Output the [X, Y] coordinate of the center of the cell containing the given text.  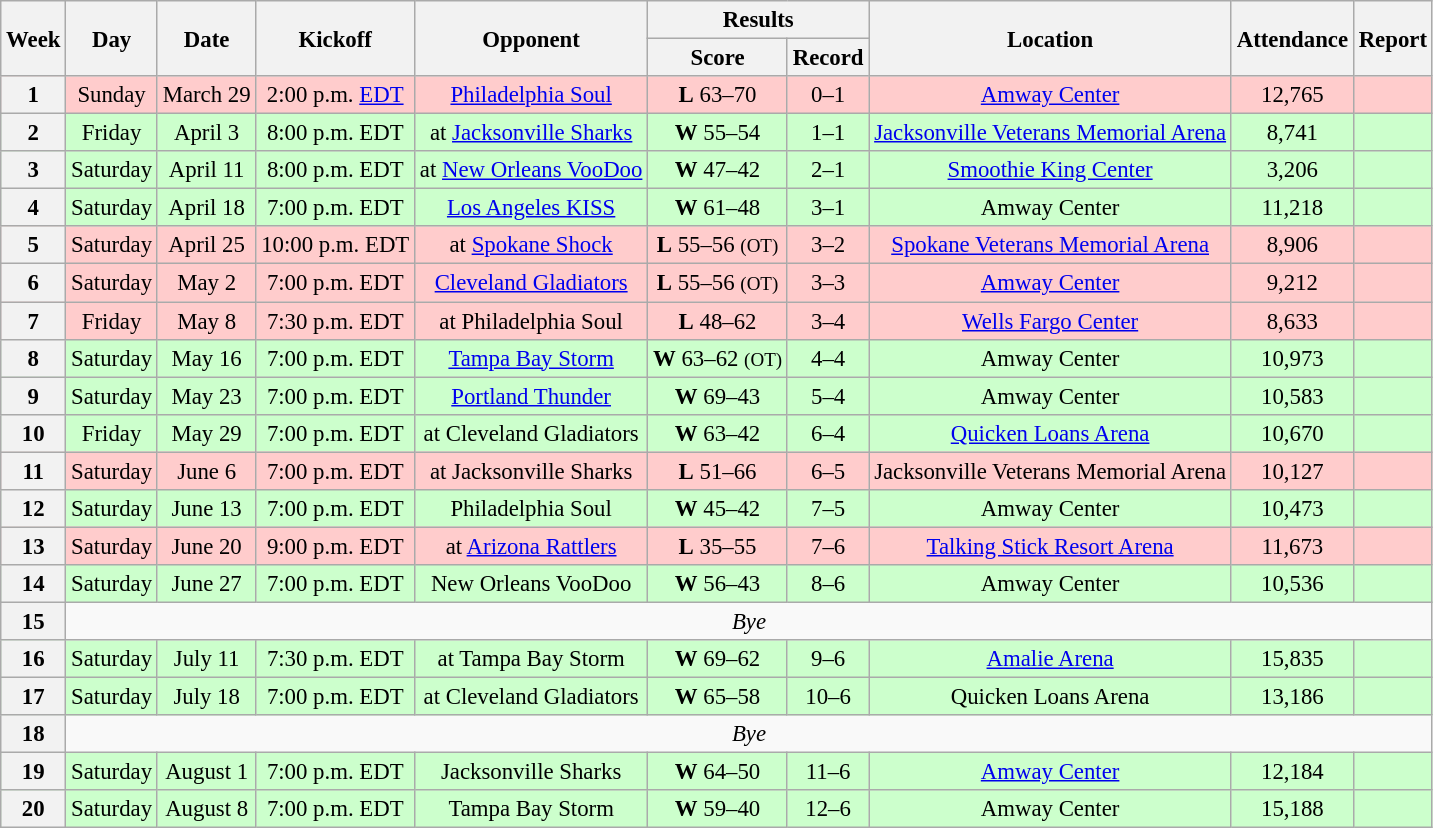
4 [34, 208]
8 [34, 358]
10–6 [828, 697]
W 63–62 (OT) [718, 358]
April 18 [206, 208]
15,188 [1292, 809]
7–6 [828, 546]
Location [1050, 38]
Report [1392, 38]
Kickoff [336, 38]
Week [34, 38]
10,583 [1292, 396]
W 45–42 [718, 509]
July 11 [206, 659]
Results [758, 20]
W 47–42 [718, 170]
3–3 [828, 283]
New Orleans VooDoo [532, 584]
Los Angeles KISS [532, 208]
8,633 [1292, 321]
April 3 [206, 133]
Opponent [532, 38]
Smoothie King Center [1050, 170]
6 [34, 283]
March 29 [206, 95]
W 69–62 [718, 659]
June 6 [206, 471]
May 23 [206, 396]
11–6 [828, 772]
June 13 [206, 509]
12–6 [828, 809]
20 [34, 809]
L 35–55 [718, 546]
18 [34, 734]
8–6 [828, 584]
Portland Thunder [532, 396]
9:00 p.m. EDT [336, 546]
L 48–62 [718, 321]
June 20 [206, 546]
11,673 [1292, 546]
3–1 [828, 208]
May 16 [206, 358]
13 [34, 546]
May 2 [206, 283]
5 [34, 245]
10,473 [1292, 509]
11,218 [1292, 208]
L 51–66 [718, 471]
6–4 [828, 433]
W 56–43 [718, 584]
12,765 [1292, 95]
Sunday [112, 95]
Amalie Arena [1050, 659]
2:00 p.m. EDT [336, 95]
10 [34, 433]
15 [34, 621]
W 61–48 [718, 208]
11 [34, 471]
June 27 [206, 584]
9–6 [828, 659]
Cleveland Gladiators [532, 283]
0–1 [828, 95]
W 64–50 [718, 772]
July 18 [206, 697]
13,186 [1292, 697]
L 63–70 [718, 95]
3 [34, 170]
8,906 [1292, 245]
May 29 [206, 433]
Wells Fargo Center [1050, 321]
5–4 [828, 396]
April 25 [206, 245]
19 [34, 772]
at Tampa Bay Storm [532, 659]
at Spokane Shock [532, 245]
Score [718, 58]
Spokane Veterans Memorial Arena [1050, 245]
3–4 [828, 321]
15,835 [1292, 659]
8,741 [1292, 133]
14 [34, 584]
Jacksonville Sharks [532, 772]
August 8 [206, 809]
2 [34, 133]
7–5 [828, 509]
W 65–58 [718, 697]
1 [34, 95]
W 59–40 [718, 809]
9 [34, 396]
4–4 [828, 358]
1–1 [828, 133]
10,973 [1292, 358]
2–1 [828, 170]
Record [828, 58]
Date [206, 38]
3–2 [828, 245]
10,127 [1292, 471]
Attendance [1292, 38]
W 55–54 [718, 133]
W 69–43 [718, 396]
12,184 [1292, 772]
10,536 [1292, 584]
12 [34, 509]
August 1 [206, 772]
6–5 [828, 471]
May 8 [206, 321]
at Arizona Rattlers [532, 546]
7 [34, 321]
16 [34, 659]
10,670 [1292, 433]
Talking Stick Resort Arena [1050, 546]
3,206 [1292, 170]
W 63–42 [718, 433]
9,212 [1292, 283]
Day [112, 38]
at Philadelphia Soul [532, 321]
17 [34, 697]
April 11 [206, 170]
10:00 p.m. EDT [336, 245]
at New Orleans VooDoo [532, 170]
